Find where the given text appears and provide that cell's center as [X, Y] coordinate. 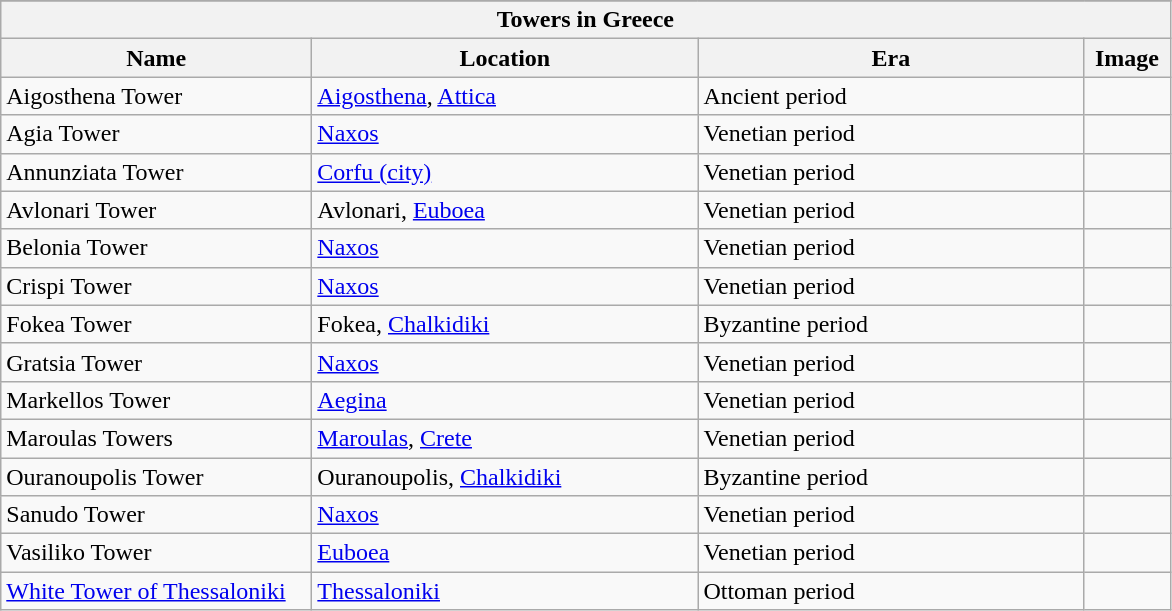
Fokea Tower [156, 324]
Ouranoupolis, Chalkidiki [505, 477]
Corfu (city) [505, 172]
Avlonari Tower [156, 210]
Era [891, 58]
Crispi Tower [156, 286]
Agia Tower [156, 134]
Sanudo Tower [156, 515]
Aigosthena, Attica [505, 96]
Ancient period [891, 96]
Aegina [505, 400]
Maroulas, Crete [505, 438]
Thessaloniki [505, 591]
Location [505, 58]
Vasiliko Tower [156, 553]
Maroulas Towers [156, 438]
Fokea, Chalkidiki [505, 324]
Euboea [505, 553]
Name [156, 58]
Avlonari, Euboea [505, 210]
Towers in Greece [586, 20]
Aigosthena Tower [156, 96]
Annunziata Tower [156, 172]
Belonia Tower [156, 248]
Ottoman period [891, 591]
White Tower of Thessaloniki [156, 591]
Markellos Tower [156, 400]
Gratsia Tower [156, 362]
Image [1127, 58]
Ouranoupolis Tower [156, 477]
